Capture the cell that displays the provided text and extract its [X, Y] central coordinate. 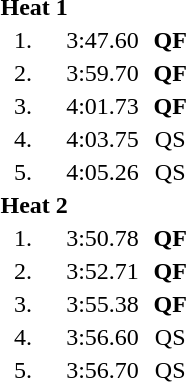
3:55.38 [102, 304]
4:05.26 [102, 172]
4:03.75 [102, 139]
3:56.60 [102, 337]
3:47.60 [102, 40]
3:59.70 [102, 73]
3:52.71 [102, 271]
3:50.78 [102, 238]
4:01.73 [102, 106]
